Identify which cell holds the provided text, then report its (x, y) central coordinate. 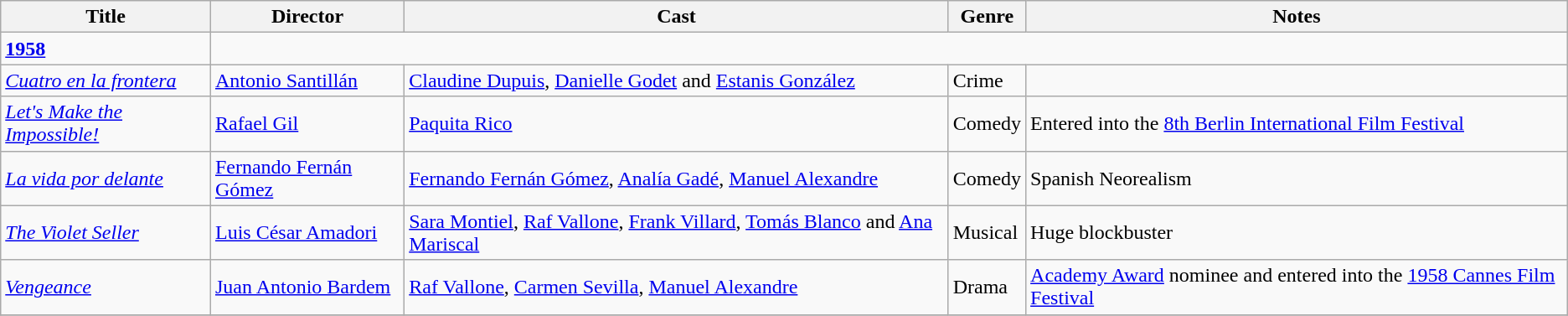
La vida por delante (106, 178)
Luis César Amadori (307, 233)
Spanish Neorealism (1297, 178)
1958 (106, 49)
Antonio Santillán (307, 80)
Raf Vallone, Carmen Sevilla, Manuel Alexandre (677, 287)
Huge blockbuster (1297, 233)
Genre (987, 17)
Cuatro en la frontera (106, 80)
Crime (987, 80)
Sara Montiel, Raf Vallone, Frank Villard, Tomás Blanco and Ana Mariscal (677, 233)
Vengeance (106, 287)
Academy Award nominee and entered into the 1958 Cannes Film Festival (1297, 287)
Fernando Fernán Gómez (307, 178)
Musical (987, 233)
Title (106, 17)
Claudine Dupuis, Danielle Godet and Estanis González (677, 80)
Entered into the 8th Berlin International Film Festival (1297, 124)
Juan Antonio Bardem (307, 287)
Paquita Rico (677, 124)
The Violet Seller (106, 233)
Notes (1297, 17)
Fernando Fernán Gómez, Analía Gadé, Manuel Alexandre (677, 178)
Cast (677, 17)
Rafael Gil (307, 124)
Director (307, 17)
Drama (987, 287)
Let's Make the Impossible! (106, 124)
